Locate the cell with the specified text and output its [X, Y] center coordinate. 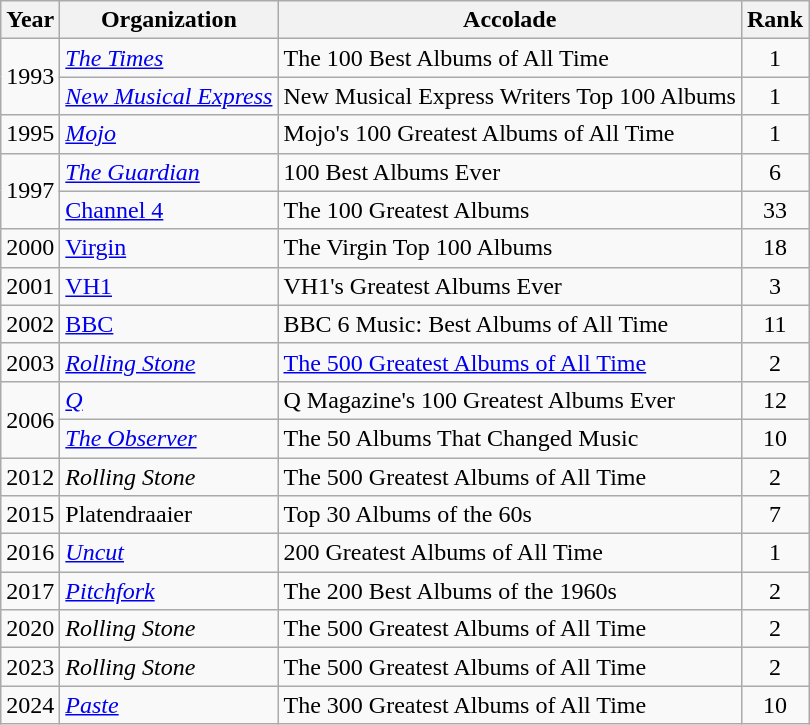
Rank [774, 20]
1995 [30, 134]
2000 [30, 248]
Mojo [169, 134]
2003 [30, 362]
2016 [30, 553]
1997 [30, 191]
2023 [30, 667]
BBC 6 Music: Best Albums of All Time [510, 324]
Q [169, 400]
6 [774, 172]
The Times [169, 58]
2006 [30, 419]
2024 [30, 705]
The Observer [169, 438]
2017 [30, 591]
3 [774, 286]
The 100 Best Albums of All Time [510, 58]
Organization [169, 20]
2002 [30, 324]
Year [30, 20]
200 Greatest Albums of All Time [510, 553]
Paste [169, 705]
2020 [30, 629]
2001 [30, 286]
11 [774, 324]
Q Magazine's 100 Greatest Albums Ever [510, 400]
2015 [30, 515]
The 300 Greatest Albums of All Time [510, 705]
The Virgin Top 100 Albums [510, 248]
18 [774, 248]
Channel 4 [169, 210]
Accolade [510, 20]
VH1's Greatest Albums Ever [510, 286]
The 100 Greatest Albums [510, 210]
Uncut [169, 553]
33 [774, 210]
The 200 Best Albums of the 1960s [510, 591]
7 [774, 515]
Mojo's 100 Greatest Albums of All Time [510, 134]
Platendraaier [169, 515]
Virgin [169, 248]
BBC [169, 324]
VH1 [169, 286]
2012 [30, 477]
Top 30 Albums of the 60s [510, 515]
New Musical Express Writers Top 100 Albums [510, 96]
New Musical Express [169, 96]
The Guardian [169, 172]
Pitchfork [169, 591]
The 50 Albums That Changed Music [510, 438]
100 Best Albums Ever [510, 172]
1993 [30, 77]
12 [774, 400]
